Pinpoint the cell where the given text exists, returning its (x, y) midpoint coordinate. 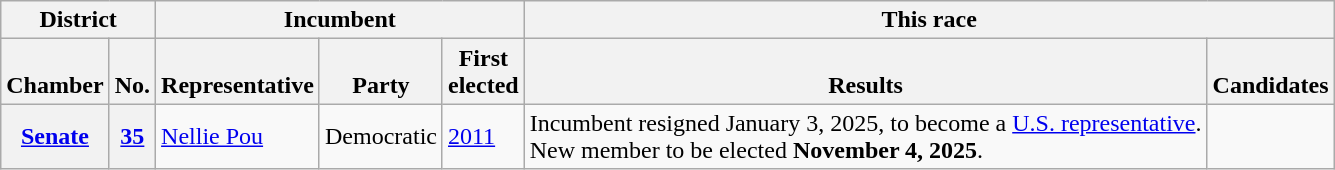
District (78, 20)
Incumbent (340, 20)
No. (132, 72)
35 (132, 136)
Democratic (380, 136)
Results (866, 72)
Chamber (55, 72)
Incumbent resigned January 3, 2025, to become a U.S. representative.New member to be elected November 4, 2025. (866, 136)
This race (929, 20)
Nellie Pou (238, 136)
Representative (238, 72)
Candidates (1270, 72)
2011 (483, 136)
Senate (55, 136)
Firstelected (483, 72)
Party (380, 72)
